Determine the [X, Y] coordinate at the center of the cell enclosing the given text.  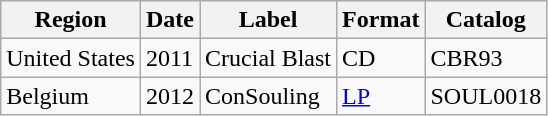
United States [71, 58]
Catalog [486, 20]
SOUL0018 [486, 96]
2011 [170, 58]
Date [170, 20]
Crucial Blast [268, 58]
CD [381, 58]
Belgium [71, 96]
Region [71, 20]
LP [381, 96]
2012 [170, 96]
Label [268, 20]
Format [381, 20]
CBR93 [486, 58]
ConSouling [268, 96]
